Find where the given text appears and provide that cell's center as [x, y] coordinate. 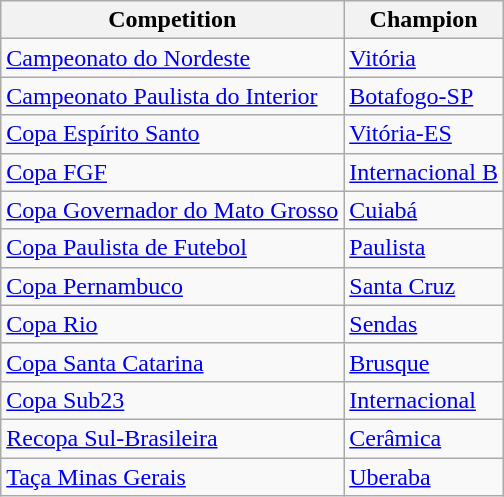
Botafogo-SP [424, 96]
Uberaba [424, 477]
Campeonato Paulista do Interior [172, 96]
Vitória [424, 58]
Brusque [424, 362]
Recopa Sul-Brasileira [172, 438]
Champion [424, 20]
Internacional B [424, 172]
Copa Sub23 [172, 400]
Internacional [424, 400]
Copa Rio [172, 324]
Taça Minas Gerais [172, 477]
Cerâmica [424, 438]
Copa Pernambuco [172, 286]
Sendas [424, 324]
Copa Santa Catarina [172, 362]
Copa Governador do Mato Grosso [172, 210]
Copa Espírito Santo [172, 134]
Vitória-ES [424, 134]
Paulista [424, 248]
Campeonato do Nordeste [172, 58]
Santa Cruz [424, 286]
Copa Paulista de Futebol [172, 248]
Cuiabá [424, 210]
Competition [172, 20]
Copa FGF [172, 172]
